Locate the cell with the specified text and output its [X, Y] center coordinate. 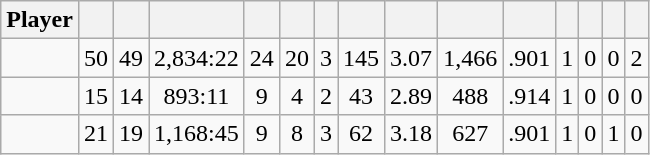
2,834:22 [197, 58]
145 [362, 58]
1,466 [470, 58]
3.18 [412, 134]
20 [296, 58]
627 [470, 134]
Player [40, 20]
14 [132, 96]
19 [132, 134]
2.89 [412, 96]
24 [262, 58]
3.07 [412, 58]
1,168:45 [197, 134]
21 [96, 134]
4 [296, 96]
49 [132, 58]
893:11 [197, 96]
15 [96, 96]
43 [362, 96]
488 [470, 96]
.914 [530, 96]
50 [96, 58]
62 [362, 134]
8 [296, 134]
